Provide the (X, Y) coordinate of the cell's center where the given text is located.  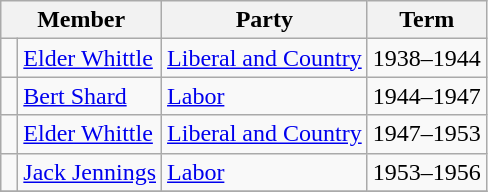
Bert Shard (90, 96)
1947–1953 (426, 134)
Party (265, 20)
1944–1947 (426, 96)
Term (426, 20)
Member (82, 20)
1953–1956 (426, 172)
Jack Jennings (90, 172)
1938–1944 (426, 58)
